Detect which cell encompasses the target text, then output its [X, Y] center coordinate. 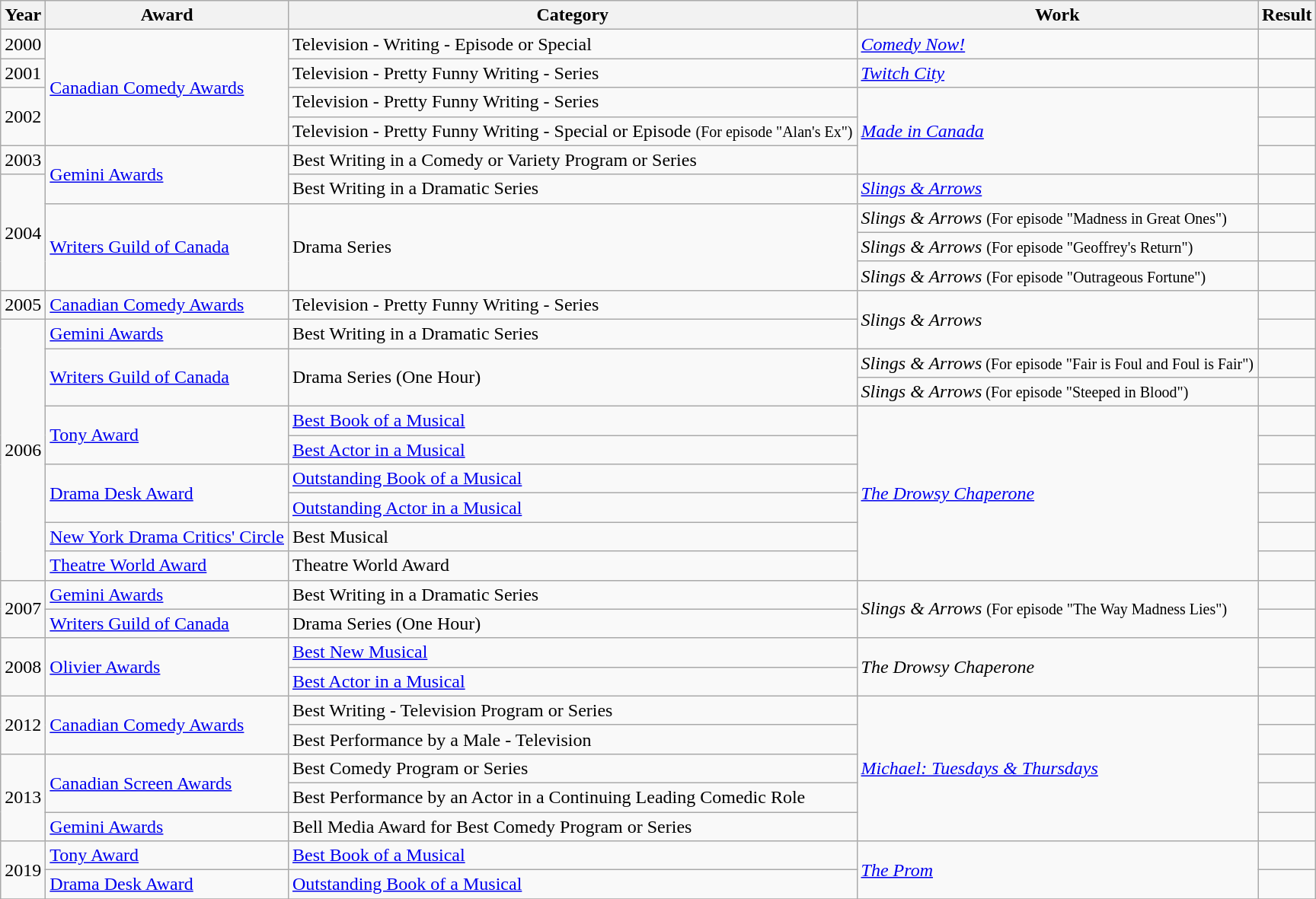
New York Drama Critics' Circle [168, 537]
Canadian Screen Awards [168, 783]
Made in Canada [1057, 131]
Best Comedy Program or Series [573, 768]
Best Performance by an Actor in a Continuing Leading Comedic Role [573, 797]
2006 [23, 449]
Slings & Arrows (For episode "Madness in Great Ones") [1057, 218]
Twitch City [1057, 73]
Olivier Awards [168, 667]
Result [1287, 15]
2007 [23, 609]
2005 [23, 304]
Best Musical [573, 537]
2002 [23, 116]
2001 [23, 73]
Outstanding Actor in a Musical [573, 508]
Slings & Arrows (For episode "Fair is Foul and Foul is Fair") [1057, 363]
Comedy Now! [1057, 44]
Slings & Arrows (For episode "Geoffrey's Return") [1057, 247]
Bell Media Award for Best Comedy Program or Series [573, 826]
Best Writing in a Comedy or Variety Program or Series [573, 160]
2000 [23, 44]
Drama Series [573, 247]
Year [23, 15]
Michael: Tuesdays & Thursdays [1057, 768]
2012 [23, 725]
2004 [23, 232]
Television - Pretty Funny Writing - Special or Episode (For episode "Alan's Ex") [573, 131]
The Prom [1057, 870]
2003 [23, 160]
Television - Writing - Episode or Special [573, 44]
Category [573, 15]
Slings & Arrows (For episode "Outrageous Fortune") [1057, 276]
Best Performance by a Male - Television [573, 739]
Slings & Arrows (For episode "The Way Madness Lies") [1057, 609]
Slings & Arrows (For episode "Steeped in Blood") [1057, 392]
Best Writing - Television Program or Series [573, 710]
Work [1057, 15]
2019 [23, 870]
Award [168, 15]
2008 [23, 667]
Best New Musical [573, 652]
2013 [23, 797]
